Identify which cell holds the provided text, then report its (X, Y) central coordinate. 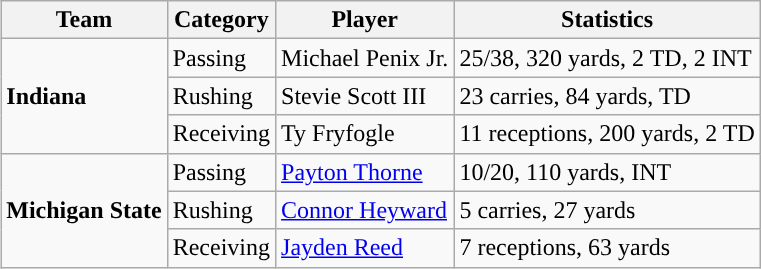
Team (84, 20)
Connor Heyward (365, 210)
11 receptions, 200 yards, 2 TD (607, 134)
Payton Thorne (365, 172)
23 carries, 84 yards, TD (607, 96)
10/20, 110 yards, INT (607, 172)
Indiana (84, 96)
Statistics (607, 20)
Ty Fryfogle (365, 134)
Michigan State (84, 210)
Stevie Scott III (365, 96)
Jayden Reed (365, 248)
Category (221, 20)
Michael Penix Jr. (365, 58)
5 carries, 27 yards (607, 210)
7 receptions, 63 yards (607, 248)
Player (365, 20)
25/38, 320 yards, 2 TD, 2 INT (607, 58)
